Detect which cell encompasses the target text, then output its [x, y] center coordinate. 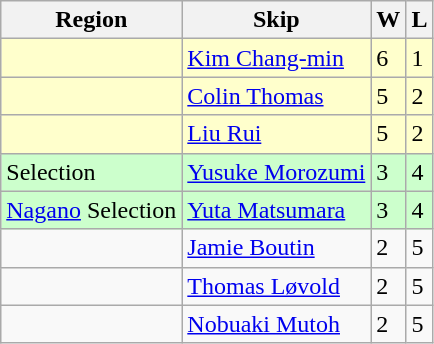
1 [420, 58]
Region [92, 20]
Yusuke Morozumi [276, 172]
L [420, 20]
Skip [276, 20]
W [388, 20]
Liu Rui [276, 134]
Jamie Boutin [276, 248]
Kim Chang-min [276, 58]
Colin Thomas [276, 96]
Selection [92, 172]
Yuta Matsumara [276, 210]
Thomas Løvold [276, 286]
Nagano Selection [92, 210]
Nobuaki Mutoh [276, 324]
6 [388, 58]
